For the text-containing cell, return its midpoint in [X, Y] coordinate format. 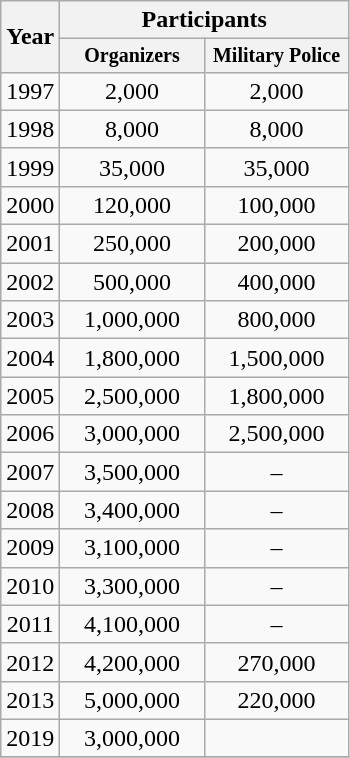
Organizers [132, 56]
2003 [30, 320]
800,000 [276, 320]
2000 [30, 205]
1,000,000 [132, 320]
270,000 [276, 662]
2007 [30, 472]
500,000 [132, 282]
Year [30, 37]
2002 [30, 282]
5,000,000 [132, 700]
200,000 [276, 244]
4,200,000 [132, 662]
2001 [30, 244]
2004 [30, 358]
3,400,000 [132, 510]
2008 [30, 510]
Participants [204, 20]
Military Police [276, 56]
100,000 [276, 205]
1999 [30, 167]
2011 [30, 624]
2019 [30, 738]
3,300,000 [132, 586]
250,000 [132, 244]
3,100,000 [132, 548]
2010 [30, 586]
400,000 [276, 282]
1998 [30, 129]
2006 [30, 434]
2012 [30, 662]
220,000 [276, 700]
1,500,000 [276, 358]
2009 [30, 548]
2005 [30, 396]
3,500,000 [132, 472]
4,100,000 [132, 624]
2013 [30, 700]
1997 [30, 91]
120,000 [132, 205]
